For the text-containing cell, return its midpoint in (X, Y) coordinate format. 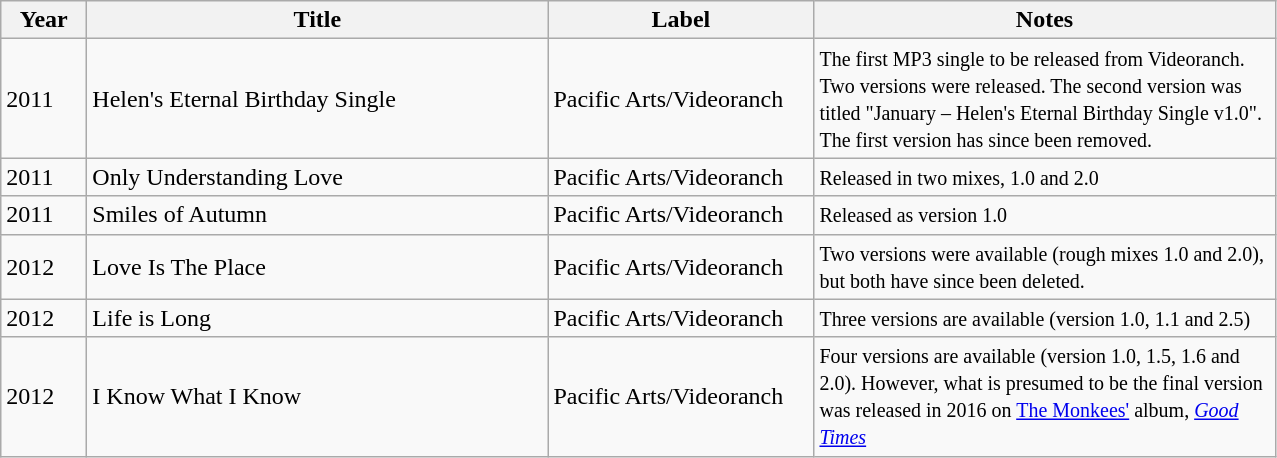
Notes (1044, 20)
Helen's Eternal Birthday Single (318, 98)
I Know What I Know (318, 396)
Title (318, 20)
Two versions were available (rough mixes 1.0 and 2.0), but both have since been deleted. (1044, 266)
Life is Long (318, 318)
Label (681, 20)
Love Is The Place (318, 266)
Smiles of Autumn (318, 215)
Only Understanding Love (318, 177)
Released as version 1.0 (1044, 215)
Released in two mixes, 1.0 and 2.0 (1044, 177)
Year (44, 20)
Three versions are available (version 1.0, 1.1 and 2.5) (1044, 318)
